Scan for the cell matching the given text and deliver its [x, y] coordinate at center. 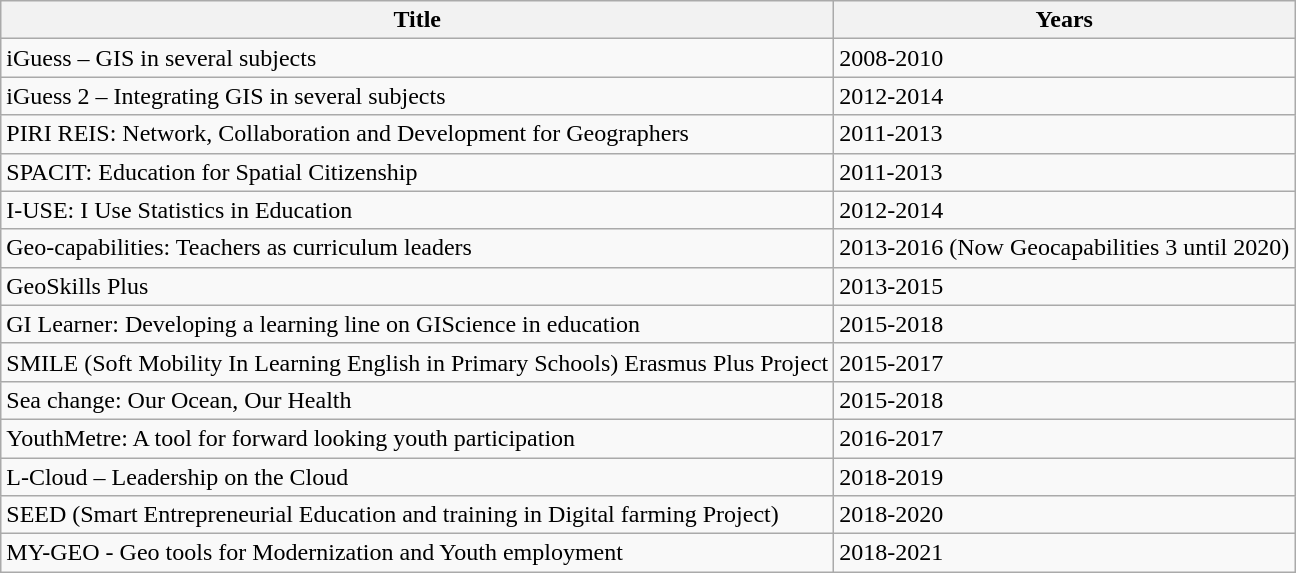
MY-GEO - Geo tools for Modernization and Youth employment [418, 553]
Sea change: Our Ocean, Our Health [418, 400]
2018-2021 [1064, 553]
GI Learner: Developing a learning line on GIScience in education [418, 324]
2018-2020 [1064, 515]
L-Cloud – Leadership on the Cloud [418, 477]
I-USE: I Use Statistics in Education [418, 210]
PIRI REIS: Network, Collaboration and Development for Geographers [418, 134]
Geo-capabilities: Teachers as curriculum leaders [418, 248]
2008-2010 [1064, 58]
2016-2017 [1064, 438]
YouthMetre: A tool for forward looking youth participation [418, 438]
2015-2017 [1064, 362]
Years [1064, 20]
iGuess 2 – Integrating GIS in several subjects [418, 96]
SPACIT: Education for Spatial Citizenship [418, 172]
2013-2016 (Now Geocapabilities 3 until 2020) [1064, 248]
Title [418, 20]
iGuess – GIS in several subjects [418, 58]
2013-2015 [1064, 286]
SEED (Smart Entrepreneurial Education and training in Digital farming Project) [418, 515]
2018-2019 [1064, 477]
SMILE (Soft Mobility In Learning English in Primary Schools) Erasmus Plus Project [418, 362]
GeoSkills Plus [418, 286]
